From the cell containing the given text, extract its center point as [X, Y] coordinate. 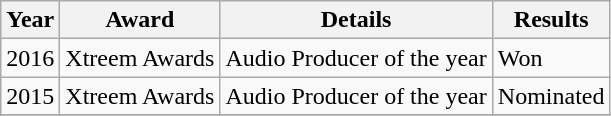
Won [551, 58]
2015 [30, 96]
2016 [30, 58]
Results [551, 20]
Year [30, 20]
Award [140, 20]
Nominated [551, 96]
Details [356, 20]
